Identify which cell holds the provided text, then report its [x, y] central coordinate. 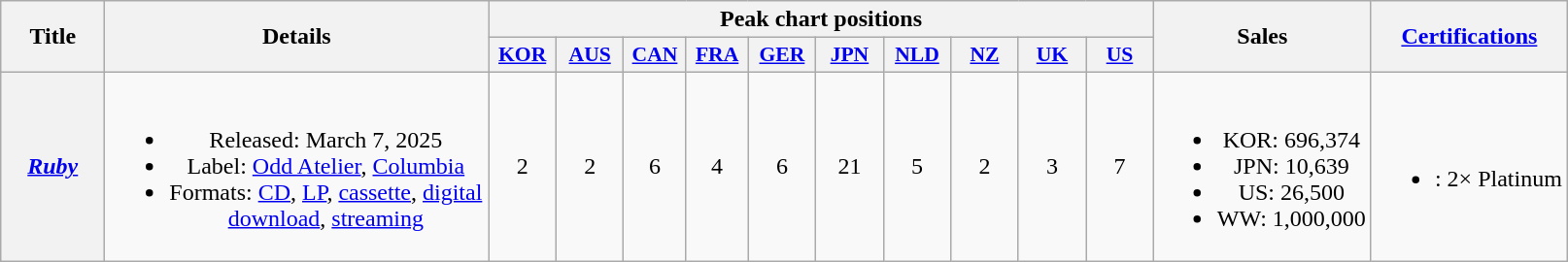
5 [917, 166]
CAN [655, 55]
7 [1120, 166]
FRA [717, 55]
21 [850, 166]
Title [52, 37]
AUS [590, 55]
KOR: 696,374JPN: 10,639US: 26,500WW: 1,000,000 [1262, 166]
GER [782, 55]
NZ [985, 55]
Certifications [1469, 37]
US [1120, 55]
Ruby [52, 166]
Released: March 7, 2025Label: Odd Atelier, ColumbiaFormats: CD, LP, cassette, digital download, streaming [297, 166]
3 [1052, 166]
4 [717, 166]
: 2× Platinum [1469, 166]
Peak chart positions [821, 19]
NLD [917, 55]
JPN [850, 55]
KOR [523, 55]
UK [1052, 55]
Details [297, 37]
Sales [1262, 37]
